Capture the cell that displays the provided text and extract its (X, Y) central coordinate. 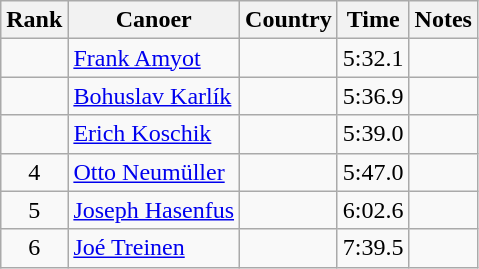
Otto Neumüller (154, 172)
Rank (34, 20)
Canoer (154, 20)
Joseph Hasenfus (154, 210)
Bohuslav Karlík (154, 96)
Joé Treinen (154, 248)
5:36.9 (373, 96)
5:32.1 (373, 58)
4 (34, 172)
7:39.5 (373, 248)
5:47.0 (373, 172)
Erich Koschik (154, 134)
Frank Amyot (154, 58)
Notes (443, 20)
5:39.0 (373, 134)
6:02.6 (373, 210)
Time (373, 20)
6 (34, 248)
Country (289, 20)
5 (34, 210)
